Identify which cell holds the provided text, then report its (x, y) central coordinate. 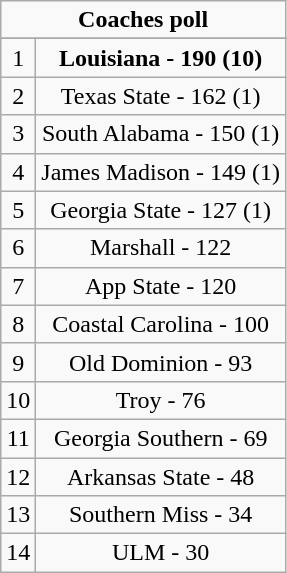
2 (18, 96)
Southern Miss - 34 (161, 515)
1 (18, 58)
12 (18, 477)
App State - 120 (161, 286)
Coastal Carolina - 100 (161, 324)
6 (18, 248)
Texas State - 162 (1) (161, 96)
Old Dominion - 93 (161, 362)
South Alabama - 150 (1) (161, 134)
Coaches poll (144, 20)
11 (18, 438)
9 (18, 362)
8 (18, 324)
Louisiana - 190 (10) (161, 58)
Troy - 76 (161, 400)
10 (18, 400)
3 (18, 134)
Arkansas State - 48 (161, 477)
7 (18, 286)
14 (18, 553)
13 (18, 515)
Marshall - 122 (161, 248)
James Madison - 149 (1) (161, 172)
Georgia Southern - 69 (161, 438)
4 (18, 172)
5 (18, 210)
Georgia State - 127 (1) (161, 210)
ULM - 30 (161, 553)
